Identify which cell holds the provided text, then report its (x, y) central coordinate. 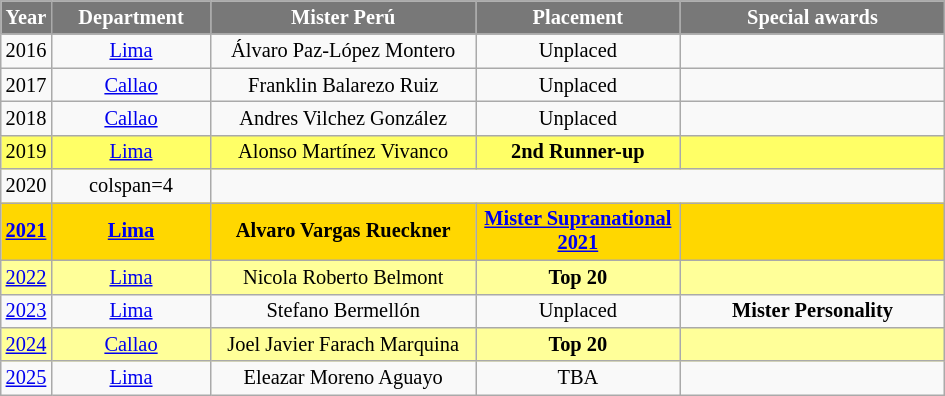
Year (26, 17)
2020 (26, 186)
Mister Supranational 2021 (578, 231)
Mister Perú (344, 17)
Mister Personality (812, 311)
Department (131, 17)
2024 (26, 344)
2017 (26, 85)
TBA (578, 378)
Eleazar Moreno Aguayo (344, 378)
2nd Runner-up (578, 152)
Stefano Bermellón (344, 311)
2021 (26, 231)
Joel Javier Farach Marquina (344, 344)
Alonso Martínez Vivanco (344, 152)
Andres Vilchez González (344, 118)
Alvaro Vargas Rueckner (344, 231)
Álvaro Paz-López Montero (344, 51)
Franklin Balarezo Ruiz (344, 85)
2016 (26, 51)
2018 (26, 118)
Special awards (812, 17)
Placement (578, 17)
2025 (26, 378)
2022 (26, 277)
colspan=4 (131, 186)
2023 (26, 311)
2019 (26, 152)
Nicola Roberto Belmont (344, 277)
